Capture the cell that displays the provided text and extract its (x, y) central coordinate. 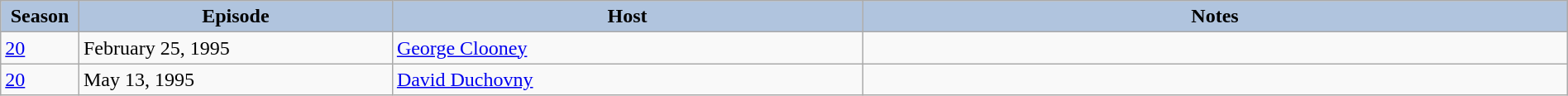
David Duchovny (627, 79)
Host (627, 17)
Episode (235, 17)
Notes (1216, 17)
February 25, 1995 (235, 48)
Season (40, 17)
May 13, 1995 (235, 79)
George Clooney (627, 48)
